From the cell containing the given text, extract its center point as (x, y) coordinate. 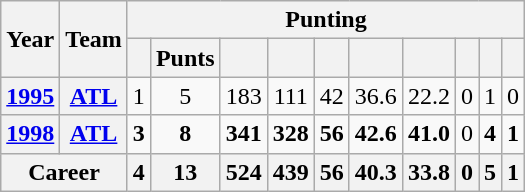
3 (138, 134)
8 (185, 134)
1998 (30, 134)
41.0 (428, 134)
42.6 (376, 134)
439 (290, 172)
524 (244, 172)
1995 (30, 96)
328 (290, 134)
Year (30, 39)
36.6 (376, 96)
Punts (185, 58)
13 (185, 172)
341 (244, 134)
Team (94, 39)
111 (290, 96)
Punting (326, 20)
Career (64, 172)
22.2 (428, 96)
183 (244, 96)
42 (332, 96)
33.8 (428, 172)
40.3 (376, 172)
